Search for the cell housing the specified text and yield its [X, Y] center coordinate. 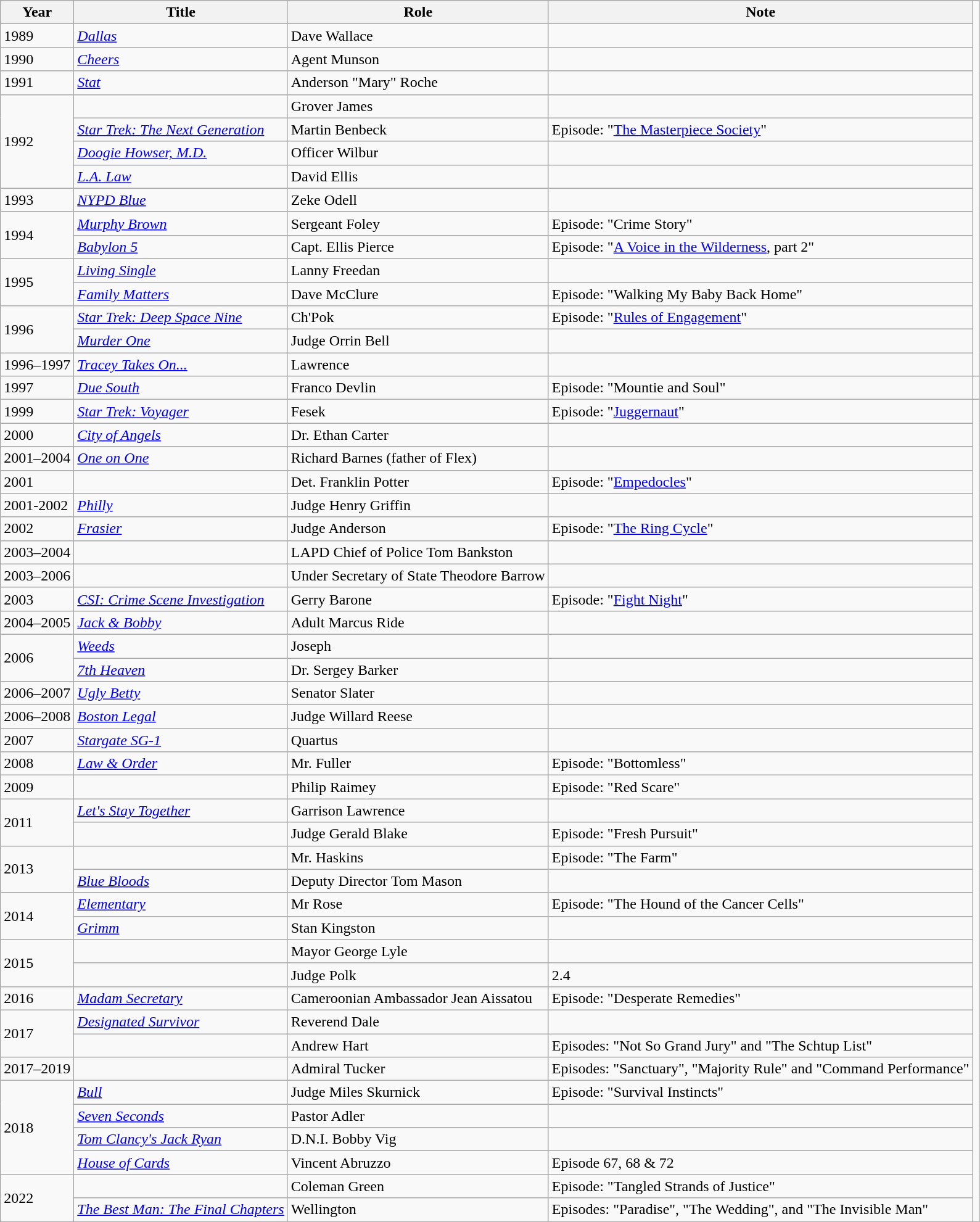
2003–2006 [37, 576]
1996 [37, 329]
Stargate SG-1 [181, 740]
Designated Survivor [181, 1022]
Seven Seconds [181, 1116]
Dr. Sergey Barker [418, 669]
Quartus [418, 740]
Anderson "Mary" Roche [418, 83]
Elementary [181, 904]
Gerry Barone [418, 599]
Episode 67, 68 & 72 [760, 1163]
Year [37, 12]
2007 [37, 740]
Episodes: "Not So Grand Jury" and "The Schtup List" [760, 1046]
Pastor Adler [418, 1116]
NYPD Blue [181, 200]
Lawrence [418, 365]
Dallas [181, 36]
Judge Miles Skurnick [418, 1092]
D.N.I. Bobby Vig [418, 1139]
Bull [181, 1092]
Law & Order [181, 764]
Judge Gerald Blake [418, 834]
Episode: "Fresh Pursuit" [760, 834]
2006–2007 [37, 693]
Senator Slater [418, 693]
Judge Polk [418, 975]
1999 [37, 411]
2016 [37, 998]
Grimm [181, 928]
Episode: "The Hound of the Cancer Cells" [760, 904]
Episode: "The Farm" [760, 857]
2002 [37, 529]
Mr. Fuller [418, 764]
Cheers [181, 59]
Reverend Dale [418, 1022]
1995 [37, 282]
Episode: "Bottomless" [760, 764]
Episode: "Fight Night" [760, 599]
2008 [37, 764]
Wellington [418, 1210]
Joseph [418, 646]
Stan Kingston [418, 928]
1990 [37, 59]
Ugly Betty [181, 693]
Capt. Ellis Pierce [418, 247]
2003 [37, 599]
LAPD Chief of Police Tom Bankston [418, 552]
Grover James [418, 106]
The Best Man: The Final Chapters [181, 1210]
Boston Legal [181, 717]
Frasier [181, 529]
Murder One [181, 341]
Cameroonian Ambassador Jean Aissatou [418, 998]
One on One [181, 458]
Episodes: "Paradise", "The Wedding", and "The Invisible Man" [760, 1210]
Let's Stay Together [181, 811]
1994 [37, 235]
Sergeant Foley [418, 223]
Ch'Pok [418, 318]
Babylon 5 [181, 247]
1996–1997 [37, 365]
2.4 [760, 975]
Tom Clancy's Jack Ryan [181, 1139]
1997 [37, 388]
Mayor George Lyle [418, 951]
1993 [37, 200]
Jack & Bobby [181, 622]
Episode: "A Voice in the Wilderness, part 2" [760, 247]
Deputy Director Tom Mason [418, 881]
2006–2008 [37, 717]
2017 [37, 1033]
Judge Henry Griffin [418, 505]
Living Single [181, 270]
2013 [37, 869]
2004–2005 [37, 622]
Andrew Hart [418, 1046]
Coleman Green [418, 1186]
Madam Secretary [181, 998]
2006 [37, 658]
Martin Benbeck [418, 130]
Episode: "The Masterpiece Society" [760, 130]
Admiral Tucker [418, 1069]
Family Matters [181, 294]
2017–2019 [37, 1069]
Due South [181, 388]
Tracey Takes On... [181, 365]
Episode: "The Ring Cycle" [760, 529]
Star Trek: The Next Generation [181, 130]
2000 [37, 435]
Stat [181, 83]
Episode: "Empedocles" [760, 482]
Judge Anderson [418, 529]
1991 [37, 83]
2001 [37, 482]
1992 [37, 141]
Zeke Odell [418, 200]
2001-2002 [37, 505]
Philip Raimey [418, 787]
Franco Devlin [418, 388]
Episodes: "Sanctuary", "Majority Rule" and "Command Performance" [760, 1069]
Episode: "Red Scare" [760, 787]
Episode: "Juggernaut" [760, 411]
Richard Barnes (father of Flex) [418, 458]
Weeds [181, 646]
2014 [37, 916]
7th Heaven [181, 669]
Episode: "Mountie and Soul" [760, 388]
Lanny Freedan [418, 270]
2001–2004 [37, 458]
Episode: "Desperate Remedies" [760, 998]
Role [418, 12]
Murphy Brown [181, 223]
Star Trek: Deep Space Nine [181, 318]
Vincent Abruzzo [418, 1163]
2015 [37, 963]
Mr Rose [418, 904]
Note [760, 12]
Episode: "Survival Instincts" [760, 1092]
Agent Munson [418, 59]
Garrison Lawrence [418, 811]
Episode: "Tangled Strands of Justice" [760, 1186]
2003–2004 [37, 552]
2011 [37, 822]
CSI: Crime Scene Investigation [181, 599]
Judge Orrin Bell [418, 341]
2009 [37, 787]
Philly [181, 505]
Fesek [418, 411]
Blue Bloods [181, 881]
Doogie Howser, M.D. [181, 153]
Title [181, 12]
David Ellis [418, 176]
Star Trek: Voyager [181, 411]
1989 [37, 36]
Dr. Ethan Carter [418, 435]
2022 [37, 1198]
Episode: "Walking My Baby Back Home" [760, 294]
Officer Wilbur [418, 153]
L.A. Law [181, 176]
Mr. Haskins [418, 857]
Episode: "Rules of Engagement" [760, 318]
Under Secretary of State Theodore Barrow [418, 576]
Episode: "Crime Story" [760, 223]
City of Angels [181, 435]
Dave Wallace [418, 36]
House of Cards [181, 1163]
Adult Marcus Ride [418, 622]
Dave McClure [418, 294]
Judge Willard Reese [418, 717]
2018 [37, 1128]
Det. Franklin Potter [418, 482]
